Locate the cell with the specified text and output its [x, y] center coordinate. 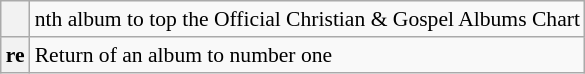
re [16, 55]
Return of an album to number one [308, 55]
nth album to top the Official Christian & Gospel Albums Chart [308, 19]
